For the text-containing cell, return its midpoint in [x, y] coordinate format. 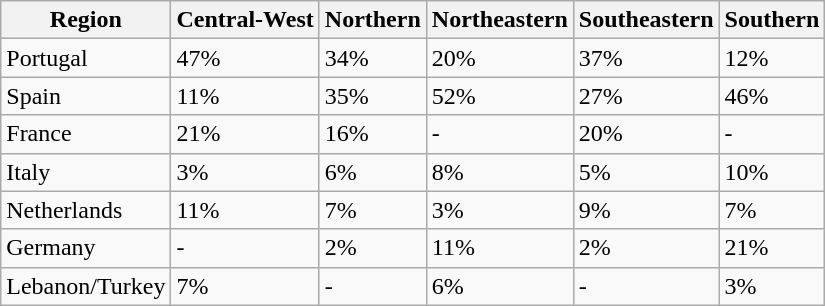
Netherlands [86, 210]
27% [646, 96]
Lebanon/Turkey [86, 286]
47% [245, 58]
9% [646, 210]
52% [500, 96]
37% [646, 58]
34% [372, 58]
Northeastern [500, 20]
Southern [772, 20]
35% [372, 96]
16% [372, 134]
5% [646, 172]
Southeastern [646, 20]
Portugal [86, 58]
8% [500, 172]
Northern [372, 20]
46% [772, 96]
12% [772, 58]
Italy [86, 172]
10% [772, 172]
Germany [86, 248]
Central-West [245, 20]
France [86, 134]
Region [86, 20]
Spain [86, 96]
